Identify which cell holds the provided text, then report its [x, y] central coordinate. 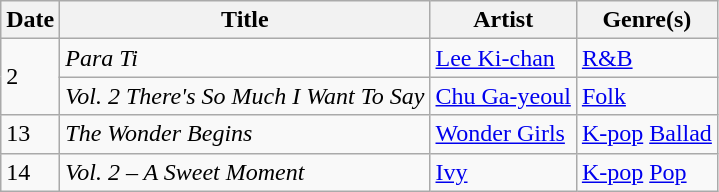
K-pop Ballad [646, 134]
K-pop Pop [646, 172]
Vol. 2 – A Sweet Moment [245, 172]
Ivy [503, 172]
R&B [646, 58]
Title [245, 20]
14 [30, 172]
Para Ti [245, 58]
Genre(s) [646, 20]
Artist [503, 20]
Wonder Girls [503, 134]
Date [30, 20]
Chu Ga-yeoul [503, 96]
The Wonder Begins [245, 134]
13 [30, 134]
Lee Ki-chan [503, 58]
Folk [646, 96]
2 [30, 77]
Vol. 2 There's So Much I Want To Say [245, 96]
